For the text-containing cell, return its midpoint in (x, y) coordinate format. 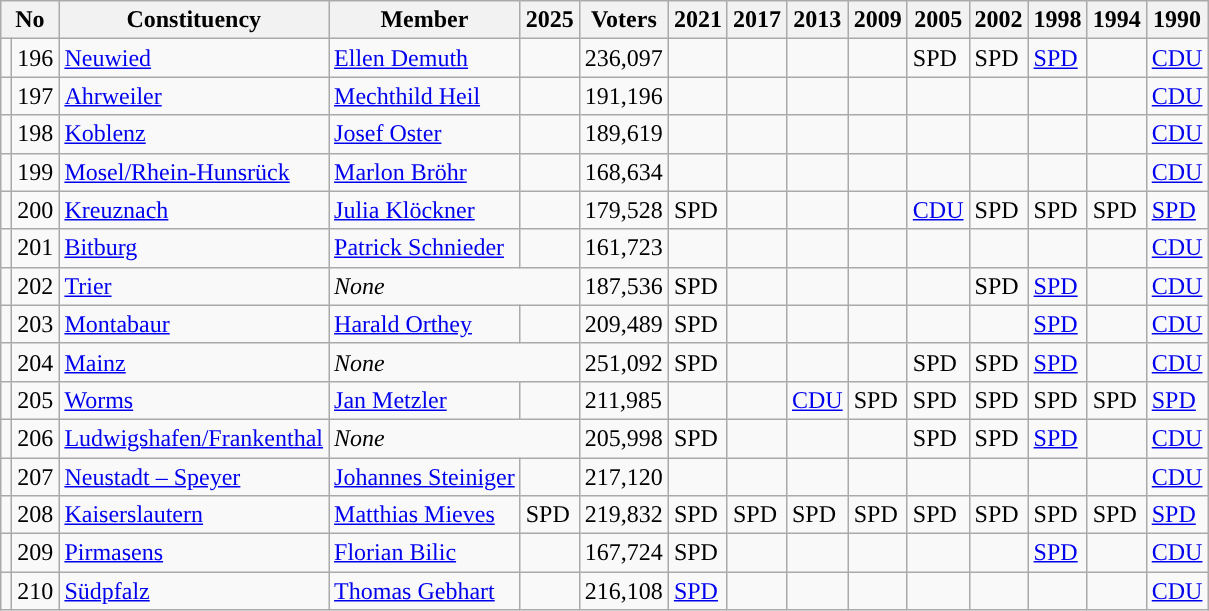
Kreuznach (194, 210)
198 (36, 134)
Pirmasens (194, 553)
216,108 (624, 591)
Florian Bilic (425, 553)
Harald Orthey (425, 324)
201 (36, 248)
202 (36, 286)
205,998 (624, 438)
217,120 (624, 477)
1994 (1116, 20)
Mainz (194, 362)
Worms (194, 400)
No (30, 20)
Trier (194, 286)
204 (36, 362)
Mechthild Heil (425, 96)
Patrick Schnieder (425, 248)
Matthias Mieves (425, 515)
2021 (698, 20)
191,196 (624, 96)
179,528 (624, 210)
189,619 (624, 134)
251,092 (624, 362)
Ahrweiler (194, 96)
Ludwigshafen/Frankenthal (194, 438)
206 (36, 438)
Kaiserslautern (194, 515)
Mosel/Rhein-Hunsrück (194, 172)
199 (36, 172)
203 (36, 324)
2013 (817, 20)
2005 (938, 20)
1990 (1177, 20)
168,634 (624, 172)
2009 (878, 20)
236,097 (624, 58)
Constituency (194, 20)
Julia Klöckner (425, 210)
Thomas Gebhart (425, 591)
167,724 (624, 553)
210 (36, 591)
Bitburg (194, 248)
2002 (998, 20)
2025 (550, 20)
2017 (756, 20)
Neuwied (194, 58)
Voters (624, 20)
Neustadt – Speyer (194, 477)
Koblenz (194, 134)
187,536 (624, 286)
Member (425, 20)
205 (36, 400)
Josef Oster (425, 134)
161,723 (624, 248)
Johannes Steiniger (425, 477)
Marlon Bröhr (425, 172)
219,832 (624, 515)
Ellen Demuth (425, 58)
209,489 (624, 324)
211,985 (624, 400)
Montabaur (194, 324)
197 (36, 96)
207 (36, 477)
Südpfalz (194, 591)
196 (36, 58)
208 (36, 515)
209 (36, 553)
Jan Metzler (425, 400)
200 (36, 210)
1998 (1058, 20)
